Pinpoint the cell where the given text exists, returning its [x, y] midpoint coordinate. 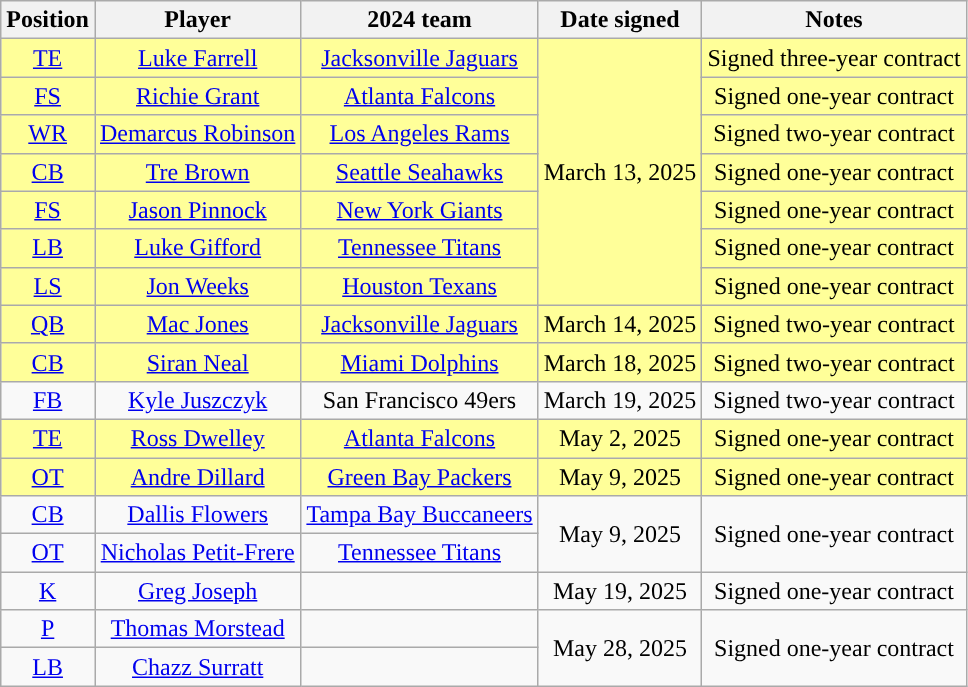
FB [48, 400]
Andre Dillard [197, 477]
Thomas Morstead [197, 629]
Signed three-year contract [834, 58]
WR [48, 134]
P [48, 629]
Houston Texans [420, 286]
May 19, 2025 [620, 591]
March 13, 2025 [620, 172]
LS [48, 286]
Luke Gifford [197, 248]
Demarcus Robinson [197, 134]
Kyle Juszczyk [197, 400]
Tampa Bay Buccaneers [420, 515]
Luke Farrell [197, 58]
Mac Jones [197, 324]
Richie Grant [197, 96]
March 19, 2025 [620, 400]
Seattle Seahawks [420, 172]
Chazz Surratt [197, 667]
QB [48, 324]
Nicholas Petit-Frere [197, 553]
New York Giants [420, 210]
Tre Brown [197, 172]
Los Angeles Rams [420, 134]
May 28, 2025 [620, 648]
Green Bay Packers [420, 477]
2024 team [420, 20]
Siran Neal [197, 362]
Jon Weeks [197, 286]
K [48, 591]
Greg Joseph [197, 591]
March 14, 2025 [620, 324]
May 2, 2025 [620, 438]
Jason Pinnock [197, 210]
Notes [834, 20]
Date signed [620, 20]
Player [197, 20]
Dallis Flowers [197, 515]
March 18, 2025 [620, 362]
San Francisco 49ers [420, 400]
Miami Dolphins [420, 362]
Ross Dwelley [197, 438]
Position [48, 20]
